From the cell containing the given text, extract its center point as [x, y] coordinate. 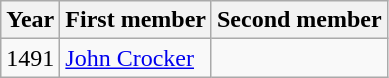
Year [30, 20]
John Crocker [136, 58]
First member [136, 20]
1491 [30, 58]
Second member [299, 20]
